Capture the cell that displays the provided text and extract its [X, Y] central coordinate. 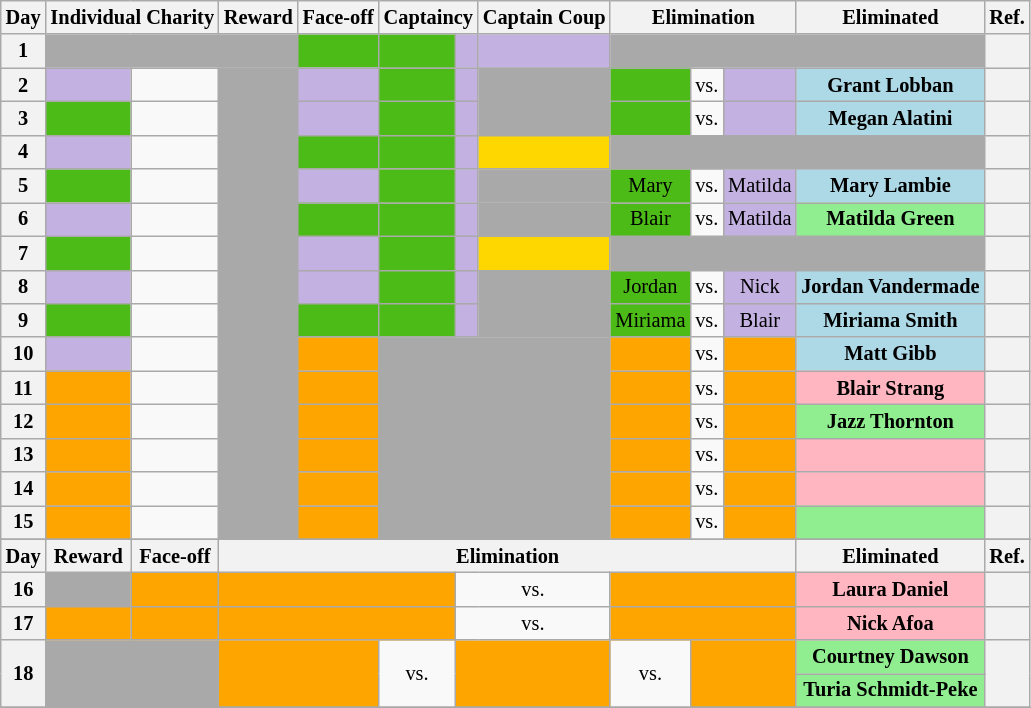
Nick Afoa [890, 623]
Miriama [650, 320]
3 [24, 118]
Captain Coup [544, 17]
Matilda Green [890, 219]
9 [24, 320]
10 [24, 354]
Megan Alatini [890, 118]
Individual Charity [132, 17]
7 [24, 253]
Mary [650, 186]
6 [24, 219]
14 [24, 489]
Blair Strang [890, 388]
11 [24, 388]
16 [24, 589]
Courtney Dawson [890, 657]
Captaincy [428, 17]
18 [24, 674]
Jordan Vandermade [890, 287]
5 [24, 186]
Laura Daniel [890, 589]
15 [24, 522]
17 [24, 623]
1 [24, 51]
12 [24, 421]
Jordan [650, 287]
13 [24, 455]
Nick [760, 287]
Mary Lambie [890, 186]
4 [24, 152]
2 [24, 85]
Jazz Thornton [890, 421]
Matt Gibb [890, 354]
Grant Lobban [890, 85]
Turia Schmidt-Peke [890, 690]
8 [24, 287]
Miriama Smith [890, 320]
